Find where the given text appears and provide that cell's center as [X, Y] coordinate. 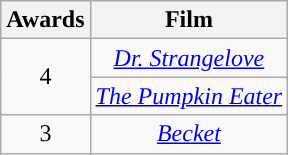
Awards [46, 20]
Becket [189, 134]
Film [189, 20]
4 [46, 77]
3 [46, 134]
The Pumpkin Eater [189, 96]
Dr. Strangelove [189, 58]
